Return (X, Y) of the center of cell containing provided text 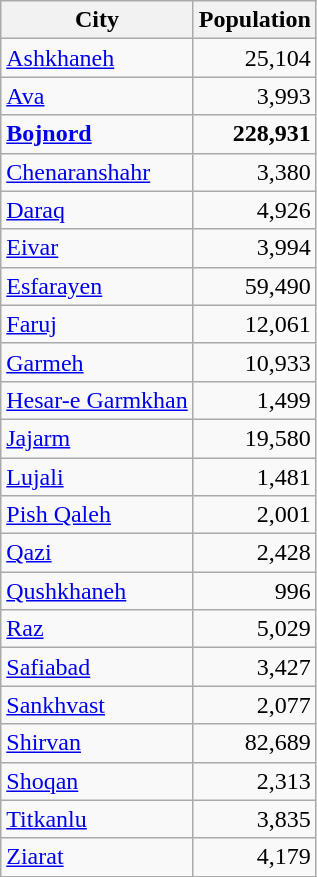
1,499 (254, 400)
Shoqan (97, 781)
3,835 (254, 819)
Eivar (97, 248)
Lujali (97, 477)
Shirvan (97, 743)
228,931 (254, 134)
Chenaranshahr (97, 172)
Sankhvast (97, 705)
Ava (97, 96)
59,490 (254, 286)
4,179 (254, 857)
Population (254, 20)
2,077 (254, 705)
82,689 (254, 743)
996 (254, 591)
Jajarm (97, 438)
Faruj (97, 324)
2,313 (254, 781)
Daraq (97, 210)
Safiabad (97, 667)
Raz (97, 629)
Bojnord (97, 134)
5,029 (254, 629)
Qushkhaneh (97, 591)
2,428 (254, 553)
3,427 (254, 667)
19,580 (254, 438)
12,061 (254, 324)
4,926 (254, 210)
City (97, 20)
25,104 (254, 58)
Qazi (97, 553)
Ashkhaneh (97, 58)
Esfarayen (97, 286)
Titkanlu (97, 819)
3,994 (254, 248)
3,993 (254, 96)
1,481 (254, 477)
Ziarat (97, 857)
3,380 (254, 172)
Hesar-e Garmkhan (97, 400)
10,933 (254, 362)
Pish Qaleh (97, 515)
Garmeh (97, 362)
2,001 (254, 515)
